Return (x, y) of the center of cell containing provided text 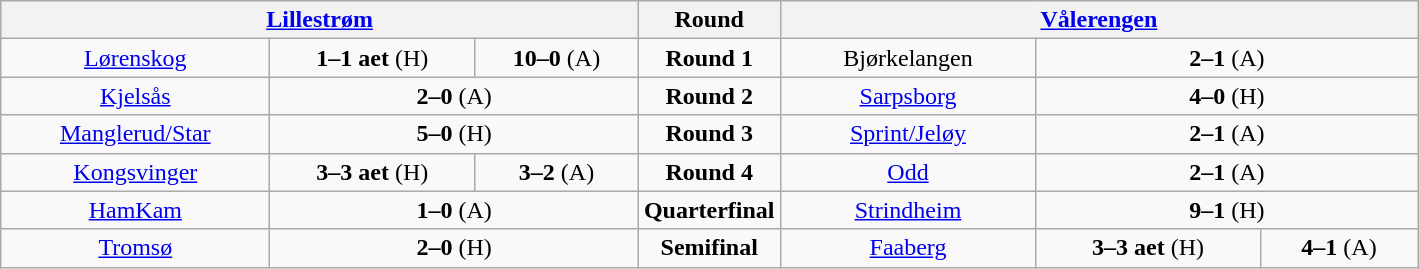
Round 1 (709, 58)
Round (709, 20)
Round 3 (709, 134)
3–2 (A) (557, 172)
Vålerengen (1099, 20)
1–0 (A) (454, 210)
Tromsø (136, 248)
Sprint/Jeløy (908, 134)
Kongsvinger (136, 172)
9–1 (H) (1227, 210)
Quarterfinal (709, 210)
2–0 (A) (454, 96)
10–0 (A) (557, 58)
Kjelsås (136, 96)
Lillestrøm (320, 20)
1–1 aet (H) (372, 58)
Round 2 (709, 96)
4–1 (A) (1339, 248)
Strindheim (908, 210)
Sarpsborg (908, 96)
Round 4 (709, 172)
HamKam (136, 210)
Bjørkelangen (908, 58)
Odd (908, 172)
2–0 (H) (454, 248)
Manglerud/Star (136, 134)
5–0 (H) (454, 134)
Lørenskog (136, 58)
4–0 (H) (1227, 96)
Faaberg (908, 248)
Semifinal (709, 248)
